Extract the [X, Y] coordinate from the center of the cell holding the provided text.  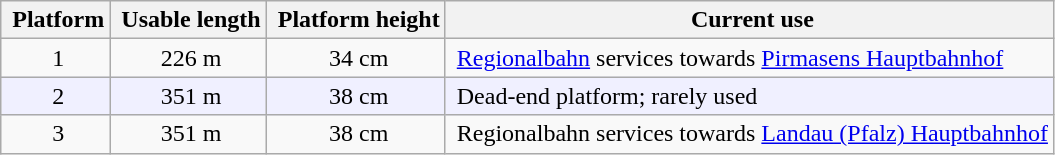
34 cm [356, 58]
Regionalbahn services towards Landau (Pfalz) Hauptbahnhof [749, 134]
Usable length [188, 20]
Regionalbahn services towards Pirmasens Hauptbahnhof [749, 58]
3 [56, 134]
226 m [188, 58]
Platform [56, 20]
1 [56, 58]
Platform height [356, 20]
2 [56, 96]
Dead-end platform; rarely used [749, 96]
Current use [749, 20]
